Extract the (X, Y) coordinate from the center of the cell holding the provided text.  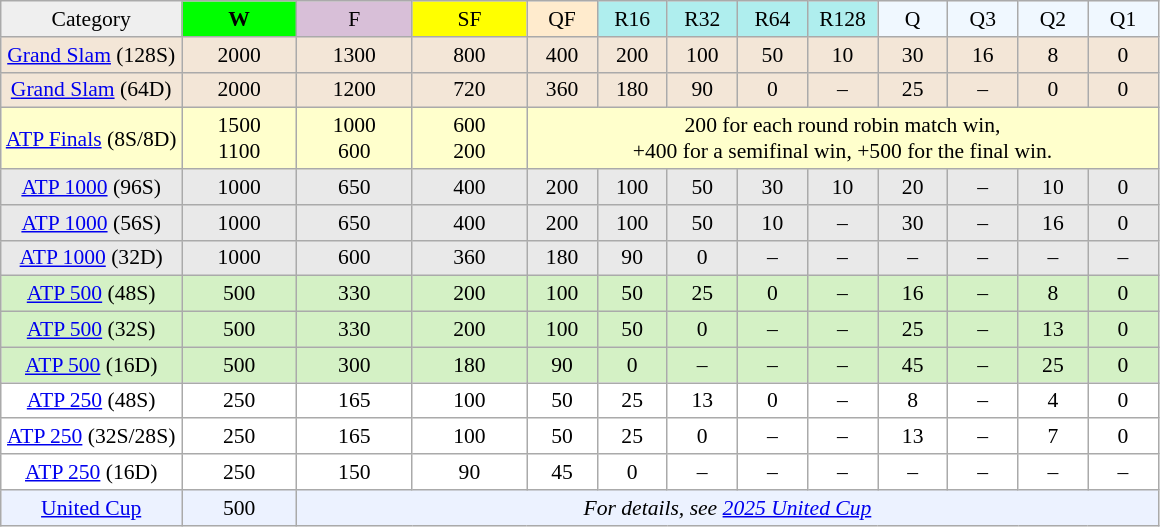
Q1 (1123, 19)
ATP 500 (32S) (92, 330)
R32 (702, 19)
F (354, 19)
ATP Finals (8S/8D) (92, 138)
Grand Slam (128S) (92, 55)
1300 (354, 55)
4 (1053, 401)
7 (1053, 437)
Q2 (1053, 19)
20 (913, 187)
150 (354, 472)
300 (354, 365)
720 (470, 90)
200 for each round robin match win,+400 for a semifinal win, +500 for the final win. (842, 138)
ATP 1000 (56S) (92, 223)
R16 (632, 19)
ATP 1000 (96S) (92, 187)
SF (470, 19)
1000 600 (354, 138)
ATP 500 (16D) (92, 365)
600 200 (470, 138)
R128 (842, 19)
QF (562, 19)
ATP 250 (16D) (92, 472)
ATP 250 (32S/28S) (92, 437)
Q3 (983, 19)
1200 (354, 90)
Grand Slam (64D) (92, 90)
W (240, 19)
1500 1100 (240, 138)
600 (354, 258)
Category (92, 19)
ATP 1000 (32D) (92, 258)
United Cup (92, 508)
ATP 250 (48S) (92, 401)
ATP 500 (48S) (92, 294)
Q (913, 19)
R64 (772, 19)
For details, see 2025 United Cup (728, 508)
800 (470, 55)
